Provide the [X, Y] coordinate of the cell's center where the given text is located.  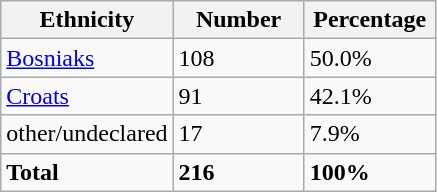
Ethnicity [87, 20]
100% [370, 172]
7.9% [370, 134]
Percentage [370, 20]
Croats [87, 96]
Total [87, 172]
Number [238, 20]
17 [238, 134]
other/undeclared [87, 134]
108 [238, 58]
42.1% [370, 96]
50.0% [370, 58]
91 [238, 96]
216 [238, 172]
Bosniaks [87, 58]
